Determine the (x, y) coordinate at the center of the cell enclosing the given text.  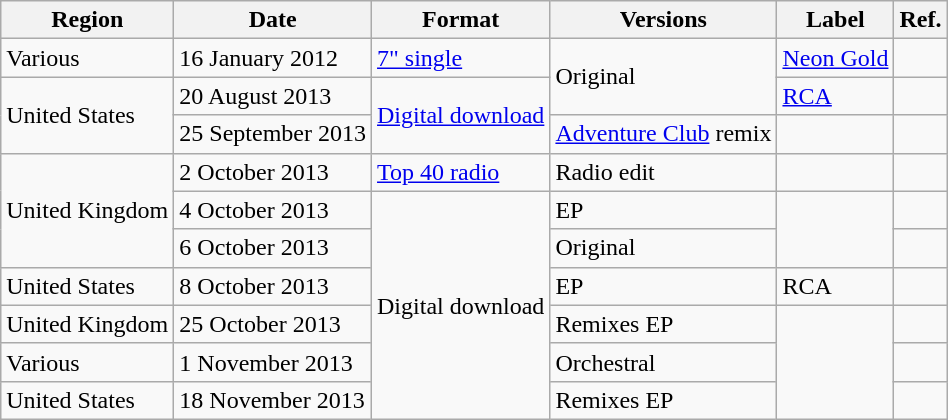
Top 40 radio (461, 172)
8 October 2013 (273, 286)
2 October 2013 (273, 172)
Adventure Club remix (664, 134)
20 August 2013 (273, 96)
Format (461, 20)
Radio edit (664, 172)
7" single (461, 58)
Label (836, 20)
1 November 2013 (273, 362)
Region (88, 20)
Ref. (920, 20)
Date (273, 20)
25 October 2013 (273, 324)
18 November 2013 (273, 400)
Neon Gold (836, 58)
4 October 2013 (273, 210)
25 September 2013 (273, 134)
16 January 2012 (273, 58)
Versions (664, 20)
6 October 2013 (273, 248)
Orchestral (664, 362)
